For the text-containing cell, return its midpoint in (X, Y) coordinate format. 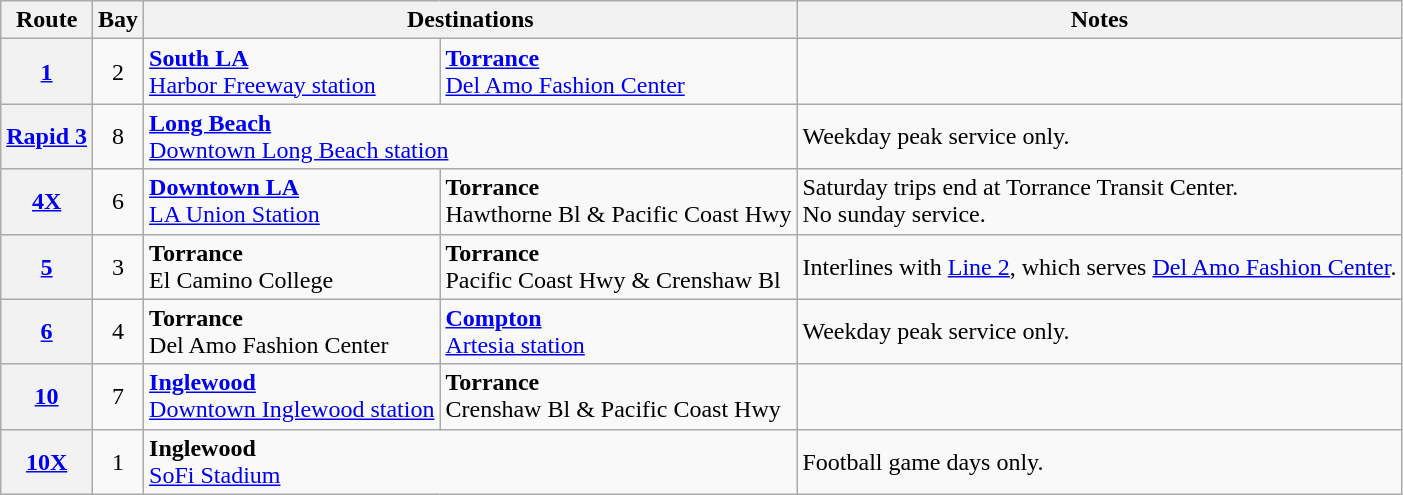
South LA Harbor Freeway station (292, 72)
TorranceEl Camino College (292, 266)
Destinations (470, 20)
3 (118, 266)
Route (47, 20)
Saturday trips end at Torrance Transit Center.No sunday service. (1100, 202)
10X (47, 462)
InglewoodSoFi Stadium (470, 462)
Interlines with Line 2, which serves Del Amo Fashion Center. (1100, 266)
TorranceHawthorne Bl & Pacific Coast Hwy (618, 202)
Football game days only. (1100, 462)
2 (118, 72)
10 (47, 396)
Long BeachDowntown Long Beach station (470, 136)
TorrancePacific Coast Hwy & Crenshaw Bl (618, 266)
InglewoodDowntown Inglewood station (292, 396)
5 (47, 266)
8 (118, 136)
TorranceCrenshaw Bl & Pacific Coast Hwy (618, 396)
4X (47, 202)
7 (118, 396)
ComptonArtesia station (618, 332)
4 (118, 332)
Downtown LALA Union Station (292, 202)
Bay (118, 20)
Notes (1100, 20)
Rapid 3 (47, 136)
